Search for the cell housing the specified text and yield its (x, y) center coordinate. 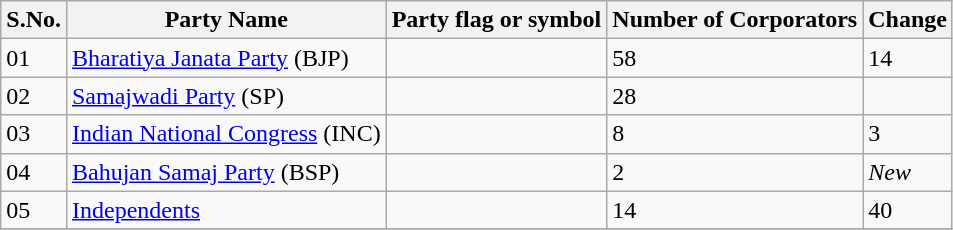
Change (908, 20)
Indian National Congress (INC) (226, 134)
2 (735, 172)
Party flag or symbol (496, 20)
8 (735, 134)
58 (735, 58)
Samajwadi Party (SP) (226, 96)
03 (34, 134)
Bahujan Samaj Party (BSP) (226, 172)
04 (34, 172)
Number of Corporators (735, 20)
28 (735, 96)
05 (34, 210)
Party Name (226, 20)
02 (34, 96)
01 (34, 58)
Bharatiya Janata Party (BJP) (226, 58)
3 (908, 134)
Independents (226, 210)
40 (908, 210)
New (908, 172)
S.No. (34, 20)
